Determine the (X, Y) coordinate at the center of the cell enclosing the given text.  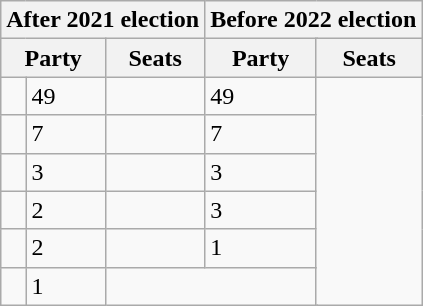
Before 2022 election (314, 20)
After 2021 election (103, 20)
